Pinpoint the cell where the given text exists, returning its (x, y) midpoint coordinate. 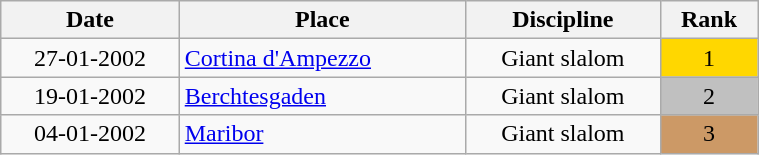
04-01-2002 (90, 134)
3 (708, 134)
2 (708, 96)
Date (90, 20)
19-01-2002 (90, 96)
Maribor (322, 134)
Berchtesgaden (322, 96)
Cortina d'Ampezzo (322, 58)
Discipline (562, 20)
1 (708, 58)
Rank (708, 20)
27-01-2002 (90, 58)
Place (322, 20)
